Detect which cell encompasses the target text, then output its (x, y) center coordinate. 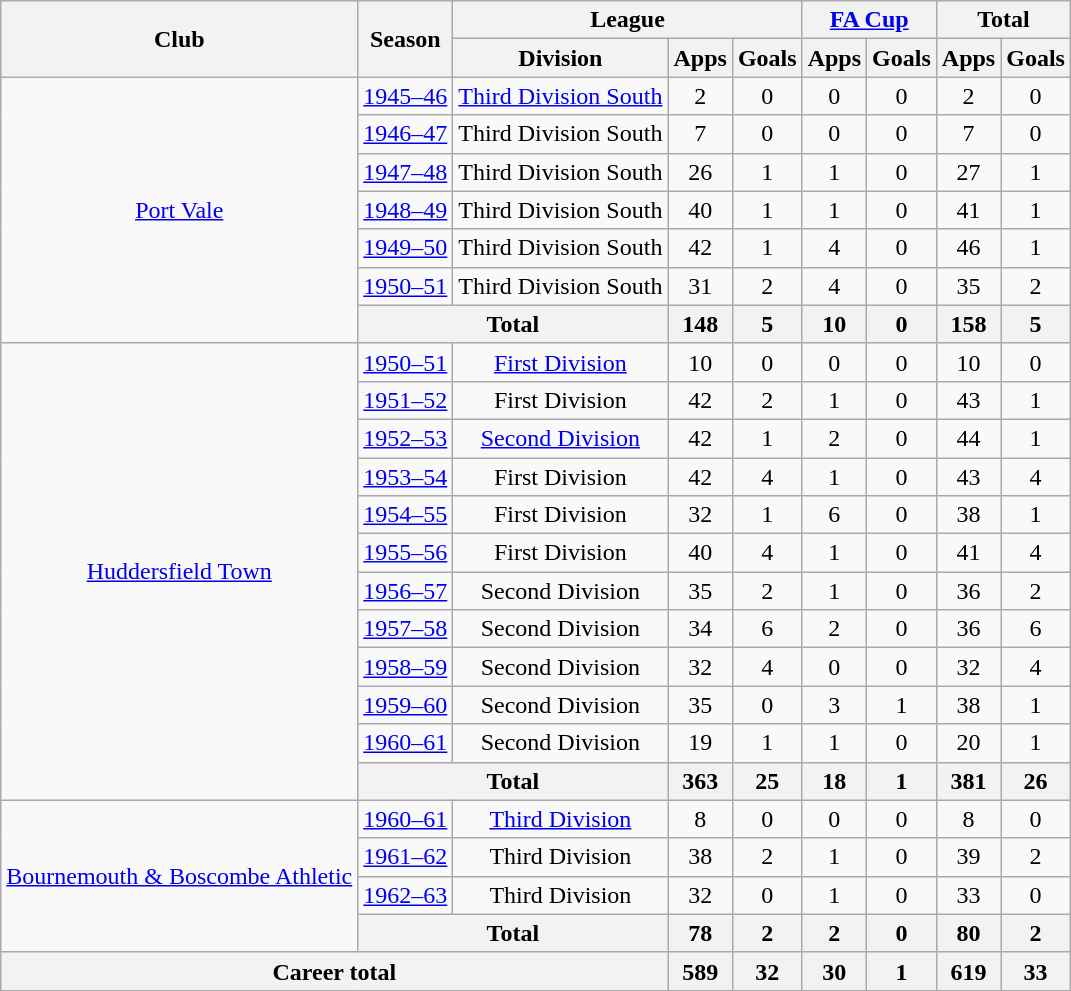
League (628, 20)
1955–56 (406, 553)
30 (834, 971)
34 (700, 629)
FA Cup (869, 20)
1954–55 (406, 515)
619 (968, 971)
1956–57 (406, 591)
158 (968, 324)
1957–58 (406, 629)
381 (968, 781)
363 (700, 781)
18 (834, 781)
31 (700, 286)
27 (968, 172)
80 (968, 933)
1951–52 (406, 400)
Club (180, 39)
589 (700, 971)
1961–62 (406, 857)
1959–60 (406, 705)
1945–46 (406, 96)
Bournemouth & Boscombe Athletic (180, 876)
44 (968, 438)
39 (968, 857)
19 (700, 743)
Huddersfield Town (180, 572)
Port Vale (180, 210)
148 (700, 324)
1953–54 (406, 477)
1952–53 (406, 438)
1948–49 (406, 210)
1962–63 (406, 895)
Season (406, 39)
Career total (334, 971)
1958–59 (406, 667)
20 (968, 743)
1947–48 (406, 172)
46 (968, 248)
25 (767, 781)
78 (700, 933)
1949–50 (406, 248)
Division (560, 58)
3 (834, 705)
1946–47 (406, 134)
